Return (x, y) of the center of cell containing provided text 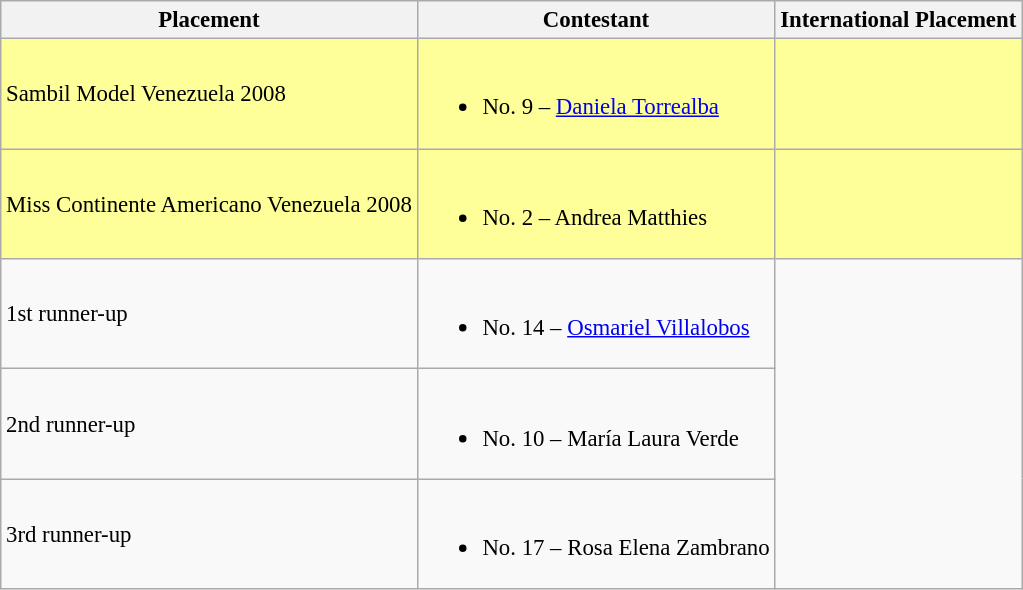
No. 9 – Daniela Torrealba (596, 94)
1st runner-up (209, 314)
International Placement (898, 20)
Sambil Model Venezuela 2008 (209, 94)
No. 14 – Osmariel Villalobos (596, 314)
3rd runner-up (209, 534)
Miss Continente Americano Venezuela 2008 (209, 204)
Contestant (596, 20)
No. 10 – María Laura Verde (596, 424)
No. 17 – Rosa Elena Zambrano (596, 534)
Placement (209, 20)
No. 2 – Andrea Matthies (596, 204)
2nd runner-up (209, 424)
